Return the [x, y] coordinate for the center point of the cell that contains the specified text.  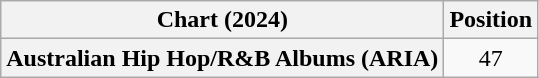
Chart (2024) [222, 20]
Australian Hip Hop/R&B Albums (ARIA) [222, 58]
47 [491, 58]
Position [491, 20]
